Identify which cell holds the provided text, then report its [X, Y] central coordinate. 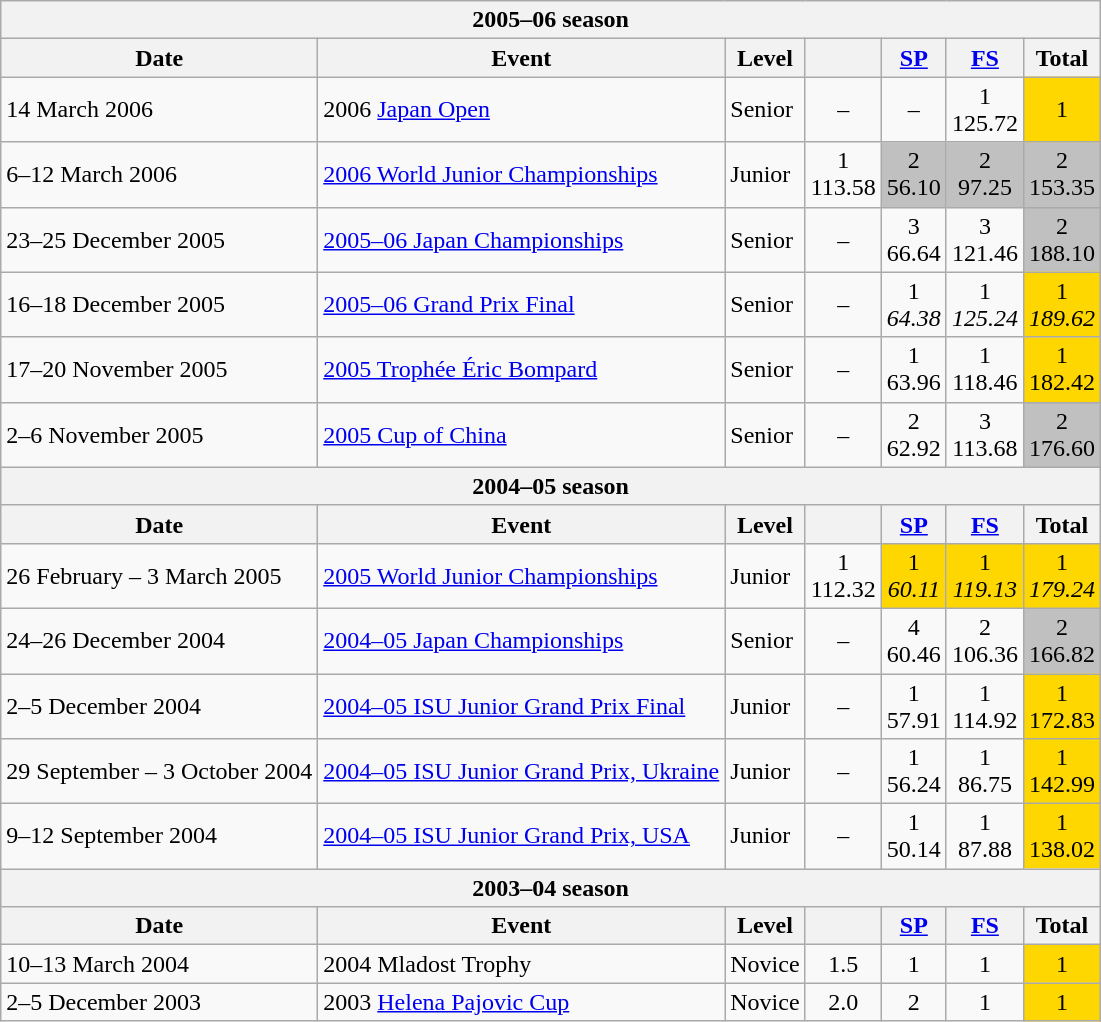
2188.10 [1062, 240]
9–12 September 2004 [160, 836]
2–6 November 2005 [160, 434]
1189.62 [1062, 304]
460.46 [914, 640]
2006 Japan Open [522, 110]
1182.42 [1062, 370]
1118.46 [984, 370]
2 [914, 1002]
3113.68 [984, 434]
29 September – 3 October 2004 [160, 772]
2.0 [843, 1002]
6–12 March 2006 [160, 174]
157.91 [914, 706]
256.10 [914, 174]
2005–06 Grand Prix Final [522, 304]
2005 Cup of China [522, 434]
2166.82 [1062, 640]
2004 Mladost Trophy [522, 964]
2–5 December 2004 [160, 706]
163.96 [914, 370]
2006 World Junior Championships [522, 174]
262.92 [914, 434]
164.38 [914, 304]
2176.60 [1062, 434]
160.11 [914, 576]
2106.36 [984, 640]
1125.72 [984, 110]
2005 World Junior Championships [522, 576]
2004–05 ISU Junior Grand Prix Final [522, 706]
2003 Helena Pajovic Cup [522, 1002]
1138.02 [1062, 836]
1114.92 [984, 706]
2004–05 Japan Championships [522, 640]
186.75 [984, 772]
2005–06 season [551, 20]
2005 Trophée Éric Bompard [522, 370]
1125.24 [984, 304]
1172.83 [1062, 706]
187.88 [984, 836]
24–26 December 2004 [160, 640]
1.5 [843, 964]
17–20 November 2005 [160, 370]
10–13 March 2004 [160, 964]
2–5 December 2003 [160, 1002]
1113.58 [843, 174]
1179.24 [1062, 576]
1119.13 [984, 576]
297.25 [984, 174]
1142.99 [1062, 772]
150.14 [914, 836]
1112.32 [843, 576]
14 March 2006 [160, 110]
366.64 [914, 240]
3121.46 [984, 240]
2004–05 ISU Junior Grand Prix, USA [522, 836]
16–18 December 2005 [160, 304]
23–25 December 2005 [160, 240]
26 February – 3 March 2005 [160, 576]
2003–04 season [551, 888]
2005–06 Japan Championships [522, 240]
2004–05 season [551, 486]
2153.35 [1062, 174]
156.24 [914, 772]
2004–05 ISU Junior Grand Prix, Ukraine [522, 772]
